Pinpoint the cell where the given text exists, returning its (X, Y) midpoint coordinate. 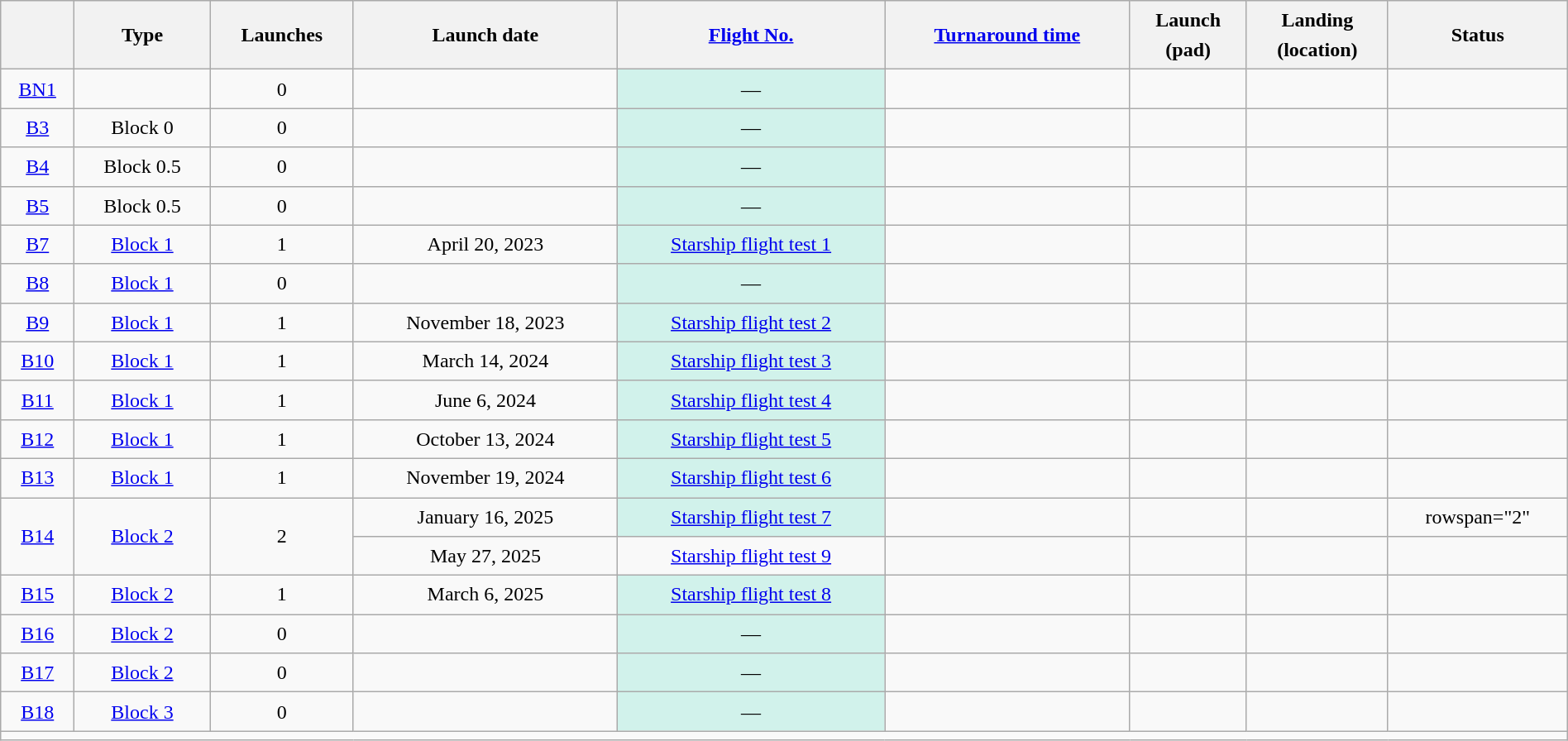
B3 (38, 127)
November 19, 2024 (485, 478)
2 (281, 537)
Type (142, 35)
Block 0 (142, 127)
March 14, 2024 (485, 361)
B4 (38, 167)
Landing(location) (1317, 35)
B14 (38, 537)
Starship flight test 6 (751, 478)
April 20, 2023 (485, 245)
BN1 (38, 89)
B11 (38, 400)
Starship flight test 2 (751, 323)
B8 (38, 283)
B9 (38, 323)
Starship flight test 3 (751, 361)
B7 (38, 245)
Starship flight test 8 (751, 595)
October 13, 2024 (485, 438)
March 6, 2025 (485, 595)
rowspan="2" (1477, 518)
Starship flight test 7 (751, 518)
Turnaround time (1007, 35)
Flight No. (751, 35)
B16 (38, 633)
B17 (38, 673)
Launch date (485, 35)
Block 3 (142, 711)
Starship flight test 1 (751, 245)
May 27, 2025 (485, 556)
Starship flight test 9 (751, 556)
June 6, 2024 (485, 400)
B13 (38, 478)
B10 (38, 361)
B18 (38, 711)
Starship flight test 4 (751, 400)
Launch(pad) (1188, 35)
January 16, 2025 (485, 518)
Status (1477, 35)
Starship flight test 5 (751, 438)
Launches (281, 35)
B12 (38, 438)
November 18, 2023 (485, 323)
B15 (38, 595)
B5 (38, 205)
